Determine the (X, Y) coordinate at the center of the cell enclosing the given text.  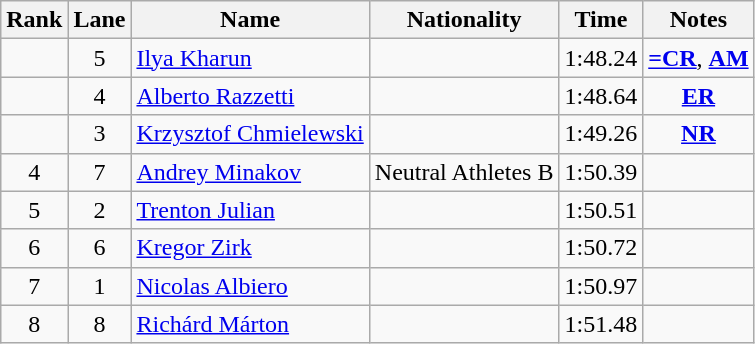
=CR, AM (698, 58)
Krzysztof Chmielewski (250, 134)
NR (698, 134)
Neutral Athletes B (464, 172)
Notes (698, 20)
ER (698, 96)
Time (601, 20)
Richárd Márton (250, 324)
Trenton Julian (250, 210)
Lane (100, 20)
1:50.51 (601, 210)
Kregor Zirk (250, 248)
1:49.26 (601, 134)
1:51.48 (601, 324)
Nicolas Albiero (250, 286)
1:50.72 (601, 248)
1:48.64 (601, 96)
1:50.39 (601, 172)
Andrey Minakov (250, 172)
2 (100, 210)
1 (100, 286)
Name (250, 20)
Rank (34, 20)
1:48.24 (601, 58)
Alberto Razzetti (250, 96)
3 (100, 134)
Ilya Kharun (250, 58)
Nationality (464, 20)
1:50.97 (601, 286)
